Output the [X, Y] coordinate of the center of the cell containing the given text.  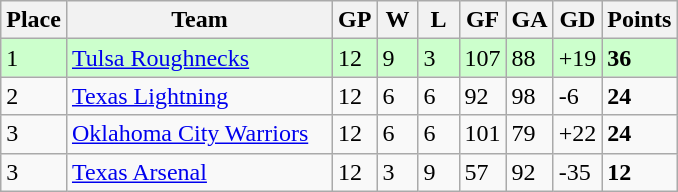
+22 [578, 134]
36 [640, 58]
2 [34, 96]
Points [640, 20]
GA [530, 20]
98 [530, 96]
Texas Arsenal [199, 172]
107 [482, 58]
W [398, 20]
Team [199, 20]
101 [482, 134]
Tulsa Roughnecks [199, 58]
88 [530, 58]
GF [482, 20]
57 [482, 172]
GP [355, 20]
-35 [578, 172]
1 [34, 58]
79 [530, 134]
Texas Lightning [199, 96]
GD [578, 20]
L [438, 20]
Place [34, 20]
-6 [578, 96]
Oklahoma City Warriors [199, 134]
+19 [578, 58]
